From the cell containing the given text, extract its center point as [X, Y] coordinate. 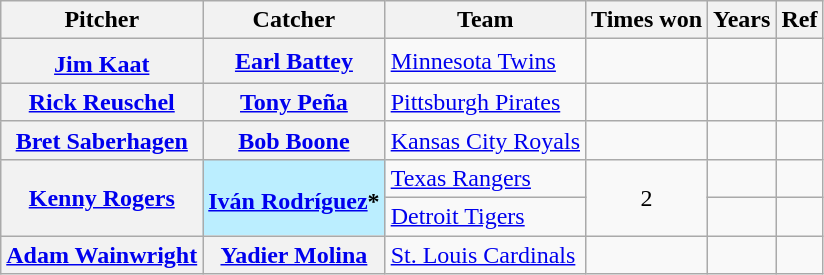
Minnesota Twins [485, 62]
Texas Rangers [485, 178]
Pitcher [102, 20]
Tony Peña [294, 102]
Earl Battey [294, 62]
Yadier Molina [294, 255]
Times won [647, 20]
Ref [800, 20]
Bret Saberhagen [102, 140]
Years [742, 20]
Catcher [294, 20]
Kenny Rogers [102, 197]
Rick Reuschel [102, 102]
Detroit Tigers [485, 217]
Iván Rodríguez* [294, 197]
Team [485, 20]
Jim Kaat [102, 62]
St. Louis Cardinals [485, 255]
Bob Boone [294, 140]
Kansas City Royals [485, 140]
2 [647, 197]
Pittsburgh Pirates [485, 102]
Adam Wainwright [102, 255]
